Search for the cell housing the specified text and yield its [X, Y] center coordinate. 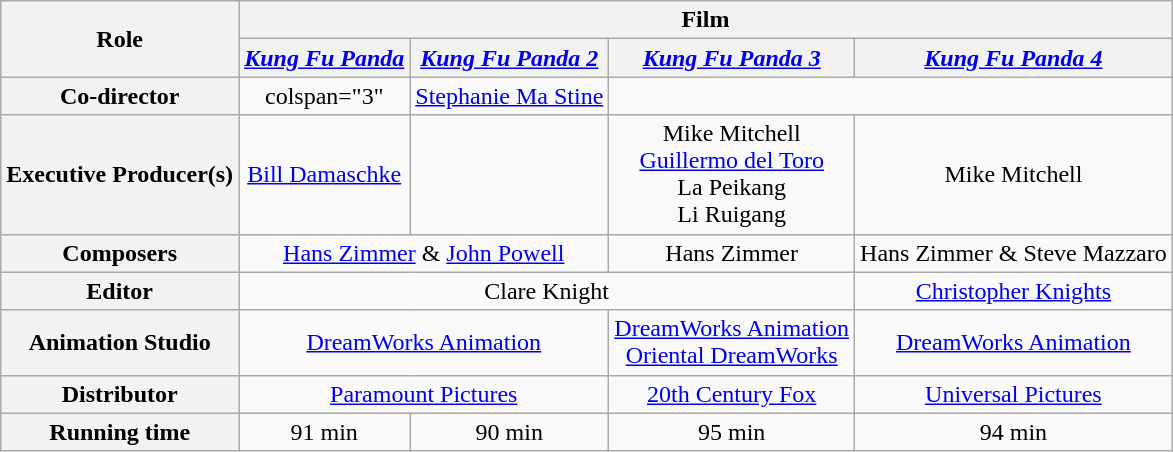
Paramount Pictures [424, 394]
95 min [732, 432]
Stephanie Ma Stine [510, 96]
Mike Mitchell [1014, 174]
94 min [1014, 432]
Kung Fu Panda [324, 58]
Hans Zimmer & Steve Mazzaro [1014, 253]
Executive Producer(s) [120, 174]
Kung Fu Panda 4 [1014, 58]
Co-director [120, 96]
Animation Studio [120, 342]
Bill Damaschke [324, 174]
Editor [120, 291]
91 min [324, 432]
Hans Zimmer & John Powell [424, 253]
colspan="3" [324, 96]
Hans Zimmer [732, 253]
Distributor [120, 394]
Kung Fu Panda 2 [510, 58]
Composers [120, 253]
Universal Pictures [1014, 394]
90 min [510, 432]
Clare Knight [547, 291]
Role [120, 39]
Mike MitchellGuillermo del ToroLa PeikangLi Ruigang [732, 174]
Christopher Knights [1014, 291]
Running time [120, 432]
Kung Fu Panda 3 [732, 58]
20th Century Fox [732, 394]
DreamWorks AnimationOriental DreamWorks [732, 342]
Film [706, 20]
